Capture the cell that displays the provided text and extract its [x, y] central coordinate. 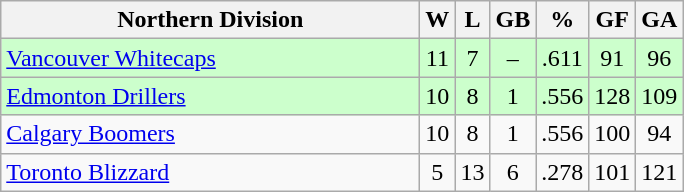
94 [660, 134]
Edmonton Drillers [210, 96]
7 [472, 58]
W [438, 20]
128 [612, 96]
6 [513, 172]
.278 [562, 172]
121 [660, 172]
109 [660, 96]
Calgary Boomers [210, 134]
GA [660, 20]
91 [612, 58]
Northern Division [210, 20]
96 [660, 58]
L [472, 20]
GB [513, 20]
.611 [562, 58]
11 [438, 58]
% [562, 20]
101 [612, 172]
GF [612, 20]
5 [438, 172]
Toronto Blizzard [210, 172]
Vancouver Whitecaps [210, 58]
100 [612, 134]
13 [472, 172]
– [513, 58]
